Return the (X, Y) coordinate for the center point of the cell that contains the specified text.  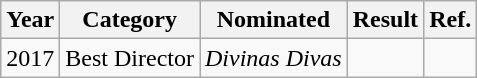
Result (385, 20)
2017 (30, 58)
Year (30, 20)
Divinas Divas (274, 58)
Best Director (130, 58)
Category (130, 20)
Ref. (450, 20)
Nominated (274, 20)
